Return [X, Y] of the center of cell containing provided text 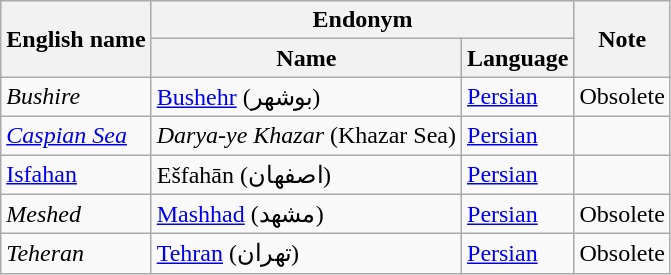
Mashhad (مشهد) [306, 214]
Language [518, 58]
Endonym [362, 20]
Isfahan [76, 174]
Bushire [76, 97]
Caspian Sea [76, 135]
Teheran [76, 254]
Note [622, 39]
Tehran (تهران) [306, 254]
Darya-ye Khazar (Khazar Sea) [306, 135]
Bushehr (بوشهر) [306, 97]
Ešfahān (اصفهان) [306, 174]
Meshed [76, 214]
Name [306, 58]
English name [76, 39]
